Scan for the cell matching the given text and deliver its [X, Y] coordinate at center. 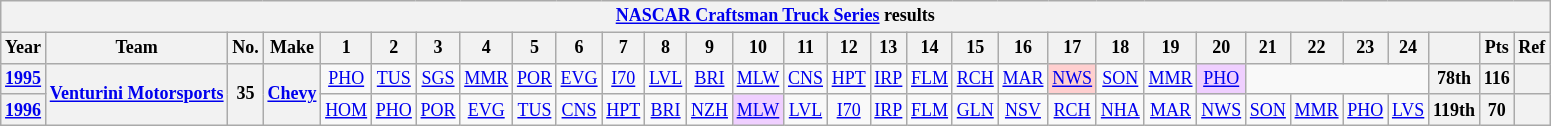
24 [1408, 48]
19 [1170, 48]
4 [486, 48]
7 [624, 48]
11 [806, 48]
13 [888, 48]
1995 [24, 78]
HOM [346, 110]
5 [535, 48]
20 [1222, 48]
35 [246, 94]
23 [1366, 48]
NSV [1023, 110]
LVS [1408, 110]
119th [1454, 110]
21 [1268, 48]
10 [758, 48]
NZH [710, 110]
14 [930, 48]
70 [1496, 110]
78th [1454, 78]
SGS [438, 78]
1 [346, 48]
16 [1023, 48]
22 [1316, 48]
NASCAR Craftsman Truck Series results [776, 16]
Pts [1496, 48]
Make [292, 48]
GLN [975, 110]
NHA [1120, 110]
3 [438, 48]
6 [579, 48]
1996 [24, 110]
116 [1496, 78]
Chevy [292, 94]
8 [666, 48]
17 [1072, 48]
Year [24, 48]
Ref [1532, 48]
Team [136, 48]
12 [848, 48]
15 [975, 48]
No. [246, 48]
Venturini Motorsports [136, 94]
2 [394, 48]
18 [1120, 48]
9 [710, 48]
